Return the (x, y) coordinate for the center point of the cell that contains the specified text.  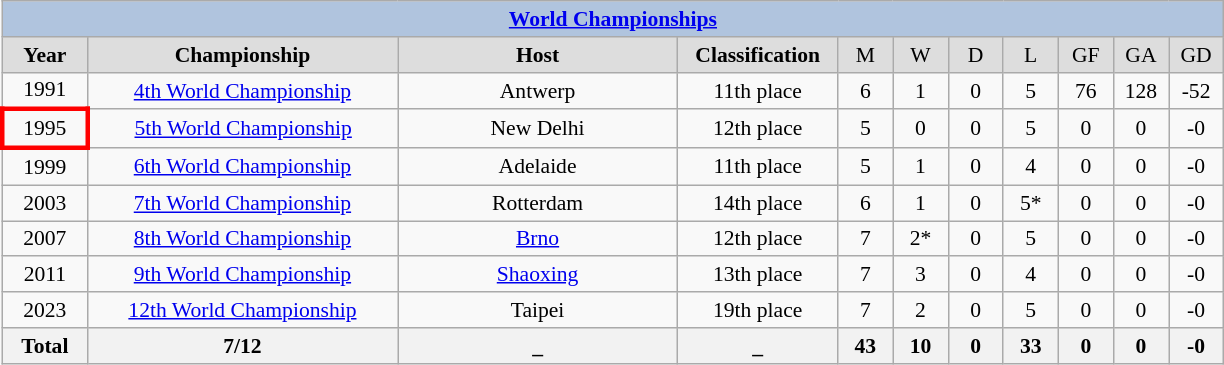
2007 (44, 239)
128 (1140, 90)
2 (920, 310)
GA (1140, 55)
43 (866, 346)
1999 (44, 166)
Shaoxing (538, 275)
2003 (44, 203)
Adelaide (538, 166)
New Delhi (538, 130)
Taipei (538, 310)
8th World Championship (242, 239)
3 (920, 275)
World Championships (612, 19)
Brno (538, 239)
Year (44, 55)
12th World Championship (242, 310)
6th World Championship (242, 166)
2023 (44, 310)
Rotterdam (538, 203)
1995 (44, 130)
Antwerp (538, 90)
14th place (758, 203)
M (866, 55)
7th World Championship (242, 203)
10 (920, 346)
76 (1086, 90)
Total (44, 346)
-52 (1196, 90)
GD (1196, 55)
1991 (44, 90)
Classification (758, 55)
7/12 (242, 346)
L (1030, 55)
2011 (44, 275)
2* (920, 239)
4th World Championship (242, 90)
D (976, 55)
5th World Championship (242, 130)
19th place (758, 310)
5* (1030, 203)
W (920, 55)
33 (1030, 346)
Host (538, 55)
9th World Championship (242, 275)
GF (1086, 55)
13th place (758, 275)
Championship (242, 55)
